Determine the (x, y) coordinate at the center of the cell enclosing the given text.  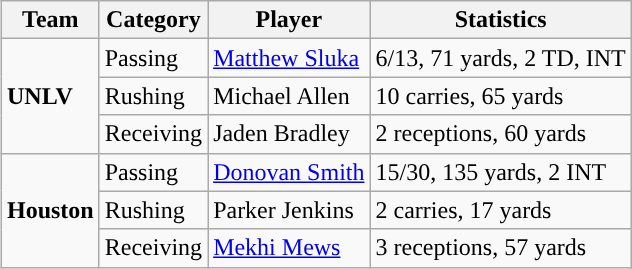
Donovan Smith (289, 172)
Parker Jenkins (289, 210)
Player (289, 20)
Team (50, 20)
Houston (50, 210)
Mekhi Mews (289, 248)
2 receptions, 60 yards (500, 134)
Jaden Bradley (289, 134)
Category (153, 20)
10 carries, 65 yards (500, 96)
6/13, 71 yards, 2 TD, INT (500, 58)
UNLV (50, 96)
Matthew Sluka (289, 58)
3 receptions, 57 yards (500, 248)
15/30, 135 yards, 2 INT (500, 172)
Michael Allen (289, 96)
Statistics (500, 20)
2 carries, 17 yards (500, 210)
